Extract the [x, y] coordinate from the center of the cell holding the provided text.  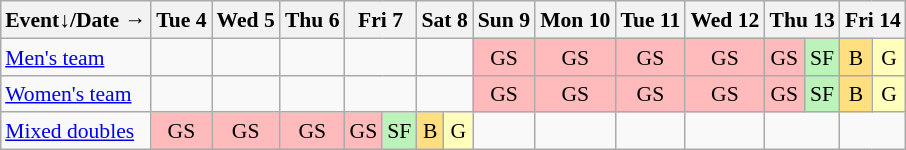
Fri 7 [381, 20]
Women's team [76, 94]
Sat 8 [444, 20]
Mon 10 [575, 20]
Event↓/Date → [76, 20]
Men's team [76, 56]
Wed 5 [246, 20]
Sun 9 [504, 20]
Tue 11 [650, 20]
Wed 12 [724, 20]
Mixed doubles [76, 130]
Tue 4 [181, 20]
Fri 14 [873, 20]
Thu 13 [802, 20]
Thu 6 [312, 20]
